Return the (x, y) coordinate for the center point of the cell that contains the specified text.  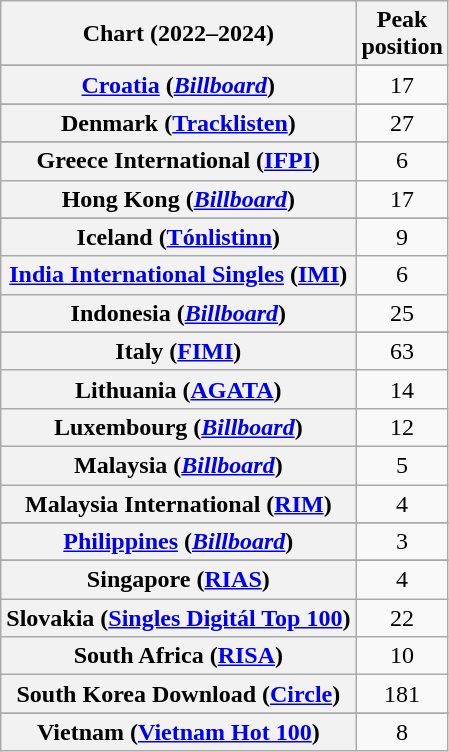
27 (402, 123)
Luxembourg (Billboard) (178, 427)
63 (402, 351)
Indonesia (Billboard) (178, 313)
10 (402, 656)
Malaysia International (RIM) (178, 503)
8 (402, 732)
India International Singles (IMI) (178, 275)
Singapore (RIAS) (178, 580)
25 (402, 313)
Slovakia (Singles Digitál Top 100) (178, 618)
Malaysia (Billboard) (178, 465)
Chart (2022–2024) (178, 34)
Peakposition (402, 34)
Hong Kong (Billboard) (178, 199)
14 (402, 389)
Croatia (Billboard) (178, 85)
South Korea Download (Circle) (178, 694)
Denmark (Tracklisten) (178, 123)
5 (402, 465)
Vietnam (Vietnam Hot 100) (178, 732)
Lithuania (AGATA) (178, 389)
22 (402, 618)
South Africa (RISA) (178, 656)
12 (402, 427)
Greece International (IFPI) (178, 161)
9 (402, 237)
3 (402, 542)
181 (402, 694)
Iceland (Tónlistinn) (178, 237)
Italy (FIMI) (178, 351)
Philippines (Billboard) (178, 542)
